Provide the [X, Y] coordinate of the cell's center where the given text is located.  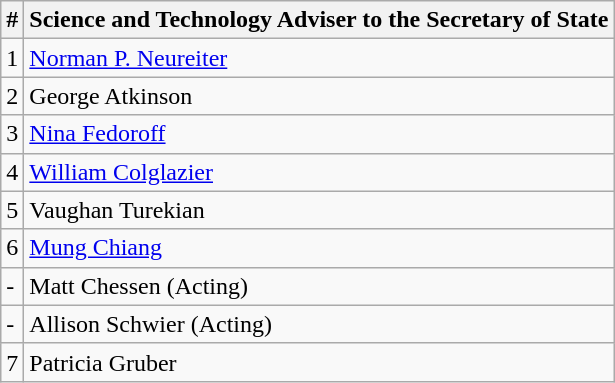
Matt Chessen (Acting) [319, 286]
Nina Fedoroff [319, 134]
1 [12, 58]
6 [12, 248]
William Colglazier [319, 172]
5 [12, 210]
Vaughan Turekian [319, 210]
# [12, 20]
4 [12, 172]
Science and Technology Adviser to the Secretary of State [319, 20]
Allison Schwier (Acting) [319, 324]
George Atkinson [319, 96]
7 [12, 362]
Norman P. Neureiter [319, 58]
Patricia Gruber [319, 362]
3 [12, 134]
2 [12, 96]
Mung Chiang [319, 248]
